Return the (x, y) coordinate for the center point of the cell that contains the specified text.  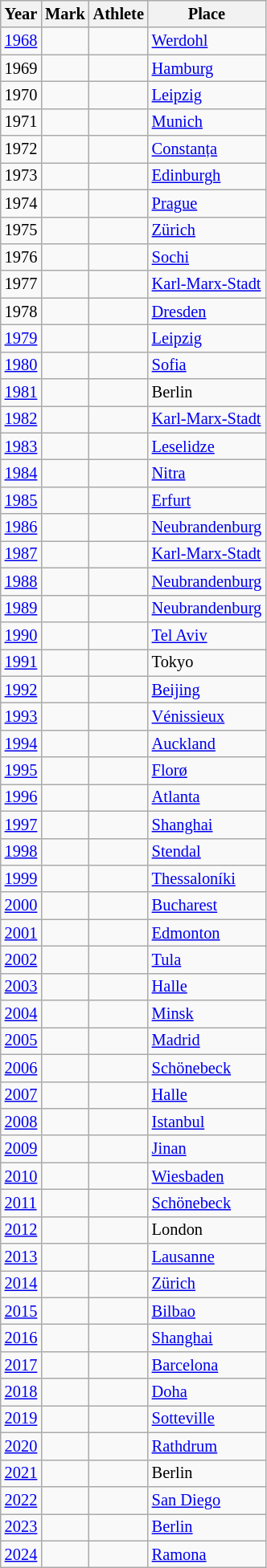
1980 (21, 365)
Year (21, 14)
San Diego (207, 1500)
2013 (21, 1257)
2019 (21, 1419)
2002 (21, 959)
Sotteville (207, 1419)
Doha (207, 1392)
Hamburg (207, 68)
Bilbao (207, 1311)
2010 (21, 1176)
Rathdrum (207, 1446)
Tel Aviv (207, 635)
Thessaloníki (207, 878)
1994 (21, 743)
1970 (21, 95)
1989 (21, 609)
Edinburgh (207, 176)
2018 (21, 1392)
2012 (21, 1230)
2004 (21, 1014)
1997 (21, 825)
1987 (21, 554)
1996 (21, 797)
2021 (21, 1473)
2016 (21, 1338)
2015 (21, 1311)
Madrid (207, 1041)
1971 (21, 122)
Bucharest (207, 906)
2024 (21, 1554)
Werdohl (207, 41)
1974 (21, 203)
Tula (207, 959)
1976 (21, 257)
2011 (21, 1203)
1982 (21, 419)
Stendal (207, 852)
Tokyo (207, 662)
2020 (21, 1446)
1984 (21, 473)
1975 (21, 230)
Minsk (207, 1014)
Atlanta (207, 797)
Mark (65, 14)
1990 (21, 635)
2001 (21, 933)
2003 (21, 987)
Place (207, 14)
1993 (21, 716)
2009 (21, 1149)
Munich (207, 122)
2005 (21, 1041)
1988 (21, 581)
2017 (21, 1365)
Constanța (207, 149)
Ramona (207, 1554)
2023 (21, 1527)
1977 (21, 284)
1972 (21, 149)
Nitra (207, 473)
Dresden (207, 312)
Prague (207, 203)
1983 (21, 446)
Barcelona (207, 1365)
1979 (21, 338)
Auckland (207, 743)
Sofia (207, 365)
1999 (21, 878)
2014 (21, 1284)
1973 (21, 176)
1981 (21, 393)
Sochi (207, 257)
Wiesbaden (207, 1176)
1992 (21, 690)
1995 (21, 771)
Leselidze (207, 446)
2008 (21, 1122)
London (207, 1230)
Edmonton (207, 933)
2006 (21, 1068)
1985 (21, 500)
Erfurt (207, 500)
Istanbul (207, 1122)
Lausanne (207, 1257)
1969 (21, 68)
1978 (21, 312)
Beijing (207, 690)
Athlete (119, 14)
2022 (21, 1500)
Jinan (207, 1149)
Vénissieux (207, 716)
1968 (21, 41)
2000 (21, 906)
1986 (21, 527)
Florø (207, 771)
2007 (21, 1095)
1998 (21, 852)
1991 (21, 662)
